Output the [X, Y] coordinate of the center of the cell containing the given text.  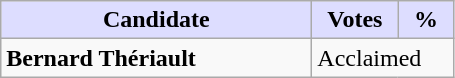
Votes [355, 20]
% [426, 20]
Candidate [156, 20]
Acclaimed [383, 58]
Bernard Thériault [156, 58]
